Locate the cell with the specified text and output its [x, y] center coordinate. 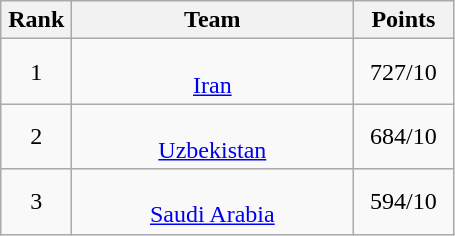
684/10 [404, 136]
727/10 [404, 72]
1 [36, 72]
Team [212, 20]
Uzbekistan [212, 136]
Iran [212, 72]
594/10 [404, 202]
Points [404, 20]
Rank [36, 20]
Saudi Arabia [212, 202]
2 [36, 136]
3 [36, 202]
